Pinpoint the cell where the given text exists, returning its [X, Y] midpoint coordinate. 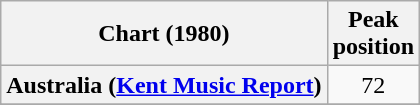
72 [373, 85]
Peakposition [373, 34]
Chart (1980) [164, 34]
Australia (Kent Music Report) [164, 85]
